Return [x, y] of the center of cell containing provided text 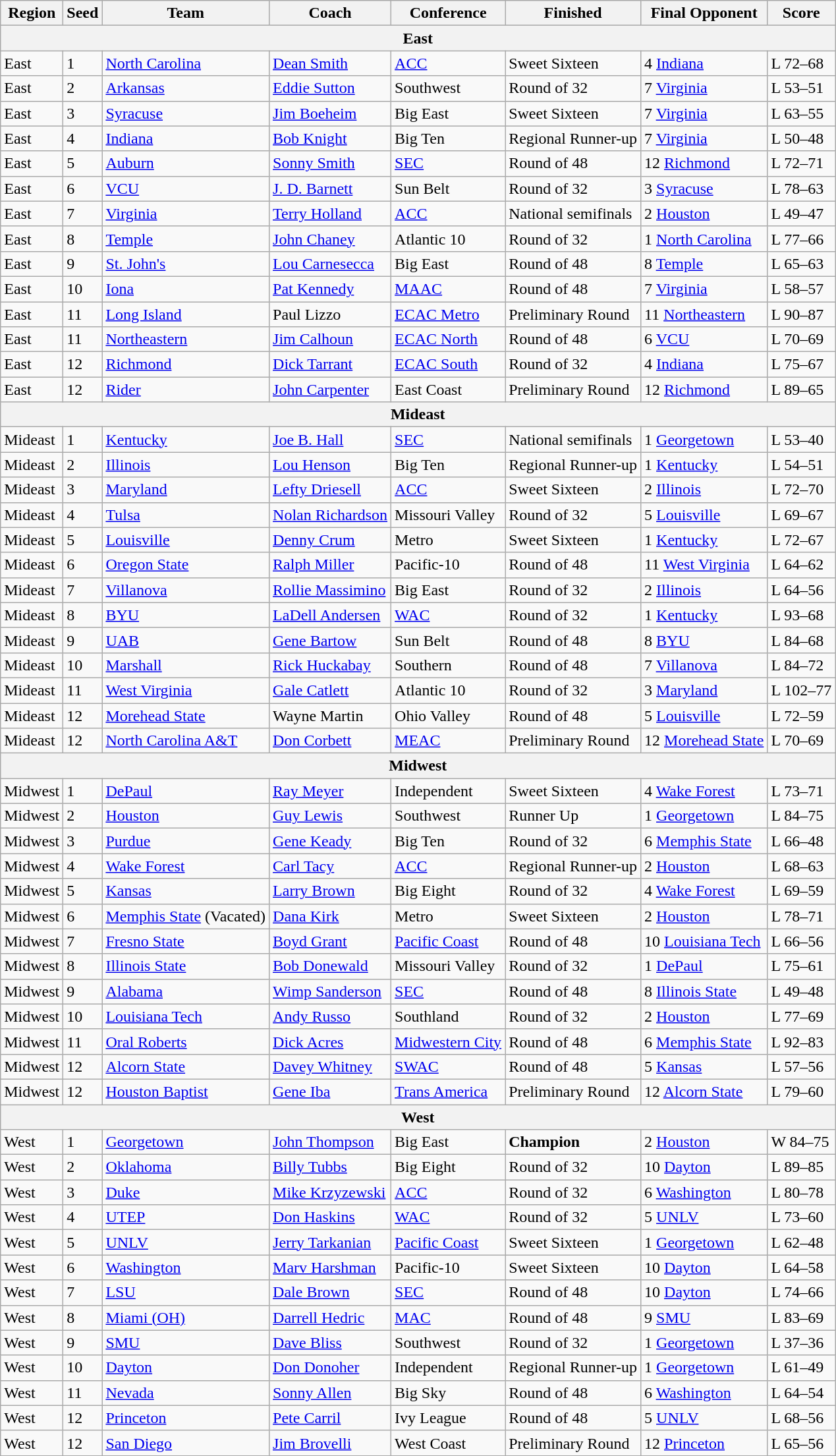
Don Corbett [331, 741]
Nolan Richardson [331, 515]
10 Louisiana Tech [704, 941]
Ivy League [448, 1418]
Coach [331, 13]
L 72–67 [801, 540]
L 66–56 [801, 941]
Syracuse [186, 113]
Gene Keady [331, 841]
Fresno State [186, 941]
12 Princeton [704, 1443]
Southland [448, 1016]
L 69–59 [801, 891]
Larry Brown [331, 891]
Arkansas [186, 88]
Miami (OH) [186, 1318]
L 64–62 [801, 565]
L 50–48 [801, 138]
Sonny Smith [331, 163]
Maryland [186, 490]
MAC [448, 1318]
L 68–63 [801, 866]
L 65–63 [801, 264]
L 66–48 [801, 841]
Long Island [186, 314]
L 72–68 [801, 63]
Runner Up [573, 816]
Northeastern [186, 339]
Score [801, 13]
John Thompson [331, 1142]
Wimp Sanderson [331, 991]
12 Morehead State [704, 741]
Dean Smith [331, 63]
SMU [186, 1343]
Rollie Massimino [331, 590]
L 92–83 [801, 1041]
L 53–40 [801, 440]
Champion [573, 1142]
UAB [186, 640]
Bob Knight [331, 138]
L 64–58 [801, 1267]
UNLV [186, 1242]
L 93–68 [801, 615]
Illinois State [186, 966]
DePaul [186, 791]
Dick Acres [331, 1041]
Temple [186, 239]
8 Illinois State [704, 991]
Lefty Driesell [331, 490]
Oregon State [186, 565]
L 83–69 [801, 1318]
Rider [186, 390]
John Carpenter [331, 390]
Dale Brown [331, 1293]
L 63–55 [801, 113]
Seed [83, 13]
L 72–71 [801, 163]
Davey Whitney [331, 1066]
West Coast [448, 1443]
Carl Tacy [331, 866]
Villanova [186, 590]
L 57–56 [801, 1066]
L 102–77 [801, 690]
L 84–75 [801, 816]
Mike Krzyzewski [331, 1192]
Ralph Miller [331, 565]
Memphis State (Vacated) [186, 916]
Paul Lizzo [331, 314]
L 53–51 [801, 88]
East Coast [448, 390]
Dayton [186, 1368]
ECAC North [448, 339]
L 73–60 [801, 1217]
Guy Lewis [331, 816]
BYU [186, 615]
Team [186, 13]
Tulsa [186, 515]
11 West Virginia [704, 565]
Dick Tarrant [331, 364]
L 49–47 [801, 214]
L 89–65 [801, 390]
UTEP [186, 1217]
Alcorn State [186, 1066]
L 84–68 [801, 640]
VCU [186, 189]
L 72–70 [801, 490]
ECAC South [448, 364]
West Virginia [186, 690]
Alabama [186, 991]
Oklahoma [186, 1167]
Illinois [186, 465]
L 61–49 [801, 1368]
Louisiana Tech [186, 1016]
L 77–69 [801, 1016]
L 77–66 [801, 239]
Gale Catlett [331, 690]
Don Donoher [331, 1368]
8 BYU [704, 640]
Virginia [186, 214]
L 75–61 [801, 966]
MEAC [448, 741]
LaDell Andersen [331, 615]
Georgetown [186, 1142]
L 72–59 [801, 715]
San Diego [186, 1443]
L 69–67 [801, 515]
Denny Crum [331, 540]
9 SMU [704, 1318]
J. D. Barnett [331, 189]
L 73–71 [801, 791]
L 80–78 [801, 1192]
6 VCU [704, 339]
Wake Forest [186, 866]
Pat Kennedy [331, 289]
Richmond [186, 364]
12 Alcorn State [704, 1092]
Duke [186, 1192]
Jim Brovelli [331, 1443]
Conference [448, 13]
Pete Carril [331, 1418]
L 64–54 [801, 1393]
W 84–75 [801, 1142]
5 Kansas [704, 1066]
L 79–60 [801, 1092]
Lou Carnesecca [331, 264]
Big Sky [448, 1393]
North Carolina A&T [186, 741]
Wayne Martin [331, 715]
L 49–48 [801, 991]
Washington [186, 1267]
St. John's [186, 264]
Midwestern City [448, 1041]
11 Northeastern [704, 314]
Ohio Valley [448, 715]
L 89–85 [801, 1167]
Marshall [186, 665]
Houston [186, 816]
L 64–56 [801, 590]
L 68–56 [801, 1418]
3 Maryland [704, 690]
Purdue [186, 841]
Dana Kirk [331, 916]
Louisville [186, 540]
L 78–63 [801, 189]
1 DePaul [704, 966]
North Carolina [186, 63]
Kentucky [186, 440]
Finished [573, 13]
SWAC [448, 1066]
Ray Meyer [331, 791]
Jerry Tarkanian [331, 1242]
Billy Tubbs [331, 1167]
Princeton [186, 1418]
Region [32, 13]
Jim Calhoun [331, 339]
Marv Harshman [331, 1267]
L 37–36 [801, 1343]
L 74–66 [801, 1293]
MAAC [448, 289]
L 54–51 [801, 465]
Indiana [186, 138]
L 84–72 [801, 665]
3 Syracuse [704, 189]
Darrell Hedric [331, 1318]
LSU [186, 1293]
1 North Carolina [704, 239]
L 90–87 [801, 314]
Morehead State [186, 715]
8 Temple [704, 264]
Bob Donewald [331, 966]
7 Villanova [704, 665]
Lou Henson [331, 465]
Trans America [448, 1092]
Terry Holland [331, 214]
Jim Boeheim [331, 113]
Joe B. Hall [331, 440]
Andy Russo [331, 1016]
Southern [448, 665]
L 75–67 [801, 364]
Gene Bartow [331, 640]
Nevada [186, 1393]
L 78–71 [801, 916]
Final Opponent [704, 13]
Iona [186, 289]
Kansas [186, 891]
Oral Roberts [186, 1041]
Eddie Sutton [331, 88]
L 58–57 [801, 289]
Gene Iba [331, 1092]
Auburn [186, 163]
L 62–48 [801, 1242]
Dave Bliss [331, 1343]
L 65–56 [801, 1443]
Don Haskins [331, 1217]
John Chaney [331, 239]
ECAC Metro [448, 314]
Sonny Allen [331, 1393]
Houston Baptist [186, 1092]
Rick Huckabay [331, 665]
Boyd Grant [331, 941]
